Identify which cell holds the provided text, then report its (X, Y) central coordinate. 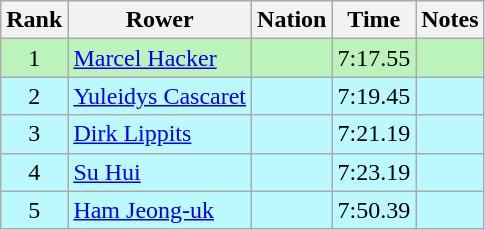
Notes (450, 20)
4 (34, 172)
Nation (292, 20)
Su Hui (160, 172)
7:21.19 (374, 134)
Yuleidys Cascaret (160, 96)
3 (34, 134)
1 (34, 58)
7:23.19 (374, 172)
Rower (160, 20)
5 (34, 210)
Dirk Lippits (160, 134)
Rank (34, 20)
7:50.39 (374, 210)
Time (374, 20)
2 (34, 96)
7:17.55 (374, 58)
Marcel Hacker (160, 58)
7:19.45 (374, 96)
Ham Jeong-uk (160, 210)
